Return the [x, y] coordinate for the center point of the cell that contains the specified text.  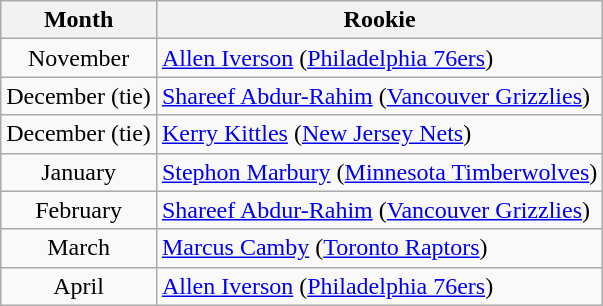
January [79, 172]
Kerry Kittles (New Jersey Nets) [379, 134]
November [79, 58]
April [79, 286]
February [79, 210]
March [79, 248]
Stephon Marbury (Minnesota Timberwolves) [379, 172]
Marcus Camby (Toronto Raptors) [379, 248]
Rookie [379, 20]
Month [79, 20]
